Determine the (x, y) coordinate at the center of the cell enclosing the given text.  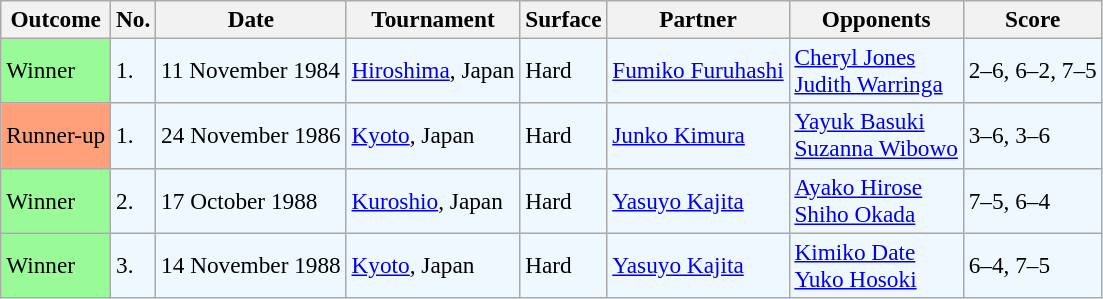
7–5, 6–4 (1032, 200)
Fumiko Furuhashi (698, 70)
2. (134, 200)
Outcome (56, 19)
Kuroshio, Japan (433, 200)
11 November 1984 (251, 70)
Tournament (433, 19)
Ayako Hirose Shiho Okada (876, 200)
Hiroshima, Japan (433, 70)
Surface (564, 19)
3–6, 3–6 (1032, 136)
Kimiko Date Yuko Hosoki (876, 264)
Junko Kimura (698, 136)
Runner-up (56, 136)
24 November 1986 (251, 136)
6–4, 7–5 (1032, 264)
Score (1032, 19)
3. (134, 264)
2–6, 6–2, 7–5 (1032, 70)
17 October 1988 (251, 200)
Yayuk Basuki Suzanna Wibowo (876, 136)
Partner (698, 19)
No. (134, 19)
Opponents (876, 19)
Cheryl Jones Judith Warringa (876, 70)
14 November 1988 (251, 264)
Date (251, 19)
